For the text-containing cell, return its midpoint in (X, Y) coordinate format. 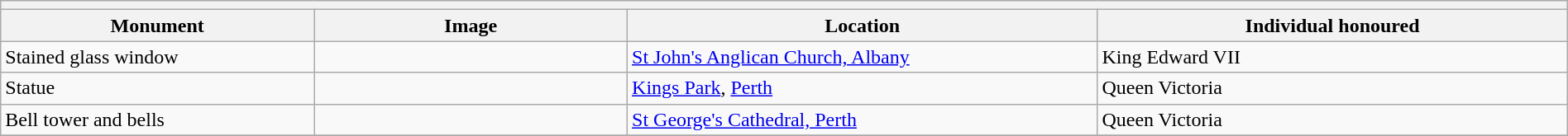
Stained glass window (157, 57)
Location (863, 26)
Monument (157, 26)
Statue (157, 88)
St John's Anglican Church, Albany (863, 57)
Kings Park, Perth (863, 88)
Bell tower and bells (157, 120)
Individual honoured (1332, 26)
St George's Cathedral, Perth (863, 120)
Image (471, 26)
King Edward VII (1332, 57)
